Capture the cell that displays the provided text and extract its (x, y) central coordinate. 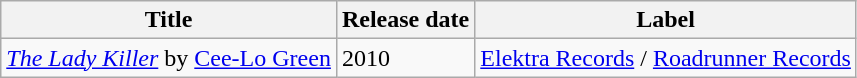
2010 (405, 58)
Title (169, 20)
The Lady Killer by Cee-Lo Green (169, 58)
Label (666, 20)
Elektra Records / Roadrunner Records (666, 58)
Release date (405, 20)
